Provide the (x, y) coordinate of the cell's center where the given text is located.  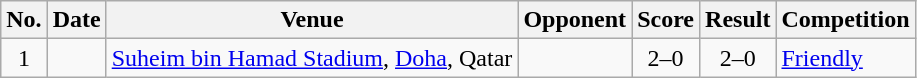
Competition (846, 20)
Date (76, 20)
Suheim bin Hamad Stadium, Doha, Qatar (312, 58)
Result (738, 20)
No. (24, 20)
Friendly (846, 58)
1 (24, 58)
Venue (312, 20)
Opponent (575, 20)
Score (666, 20)
